Extract the (X, Y) coordinate from the center of the cell holding the provided text.  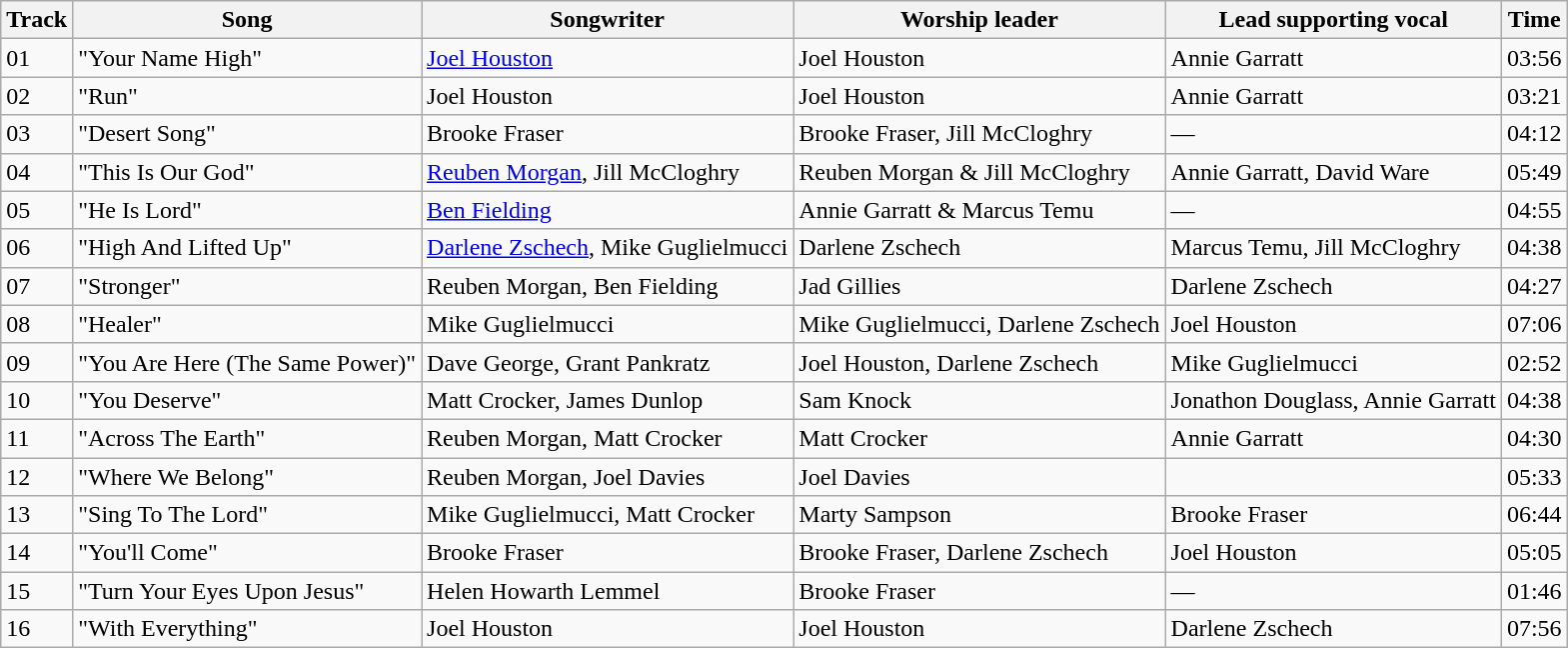
04 (37, 172)
"He Is Lord" (248, 210)
03:56 (1534, 58)
"Healer" (248, 324)
01 (37, 58)
05:49 (1534, 172)
"Where We Belong" (248, 477)
Dave George, Grant Pankratz (608, 362)
05:33 (1534, 477)
12 (37, 477)
06 (37, 248)
Track (37, 20)
Darlene Zschech, Mike Guglielmucci (608, 248)
"You Deserve" (248, 400)
Annie Garratt, David Ware (1333, 172)
04:30 (1534, 438)
"Run" (248, 96)
07 (37, 286)
Reuben Morgan, Matt Crocker (608, 438)
Joel Davies (979, 477)
07:56 (1534, 629)
"Sing To The Lord" (248, 515)
Matt Crocker, James Dunlop (608, 400)
03:21 (1534, 96)
Lead supporting vocal (1333, 20)
14 (37, 553)
Reuben Morgan, Jill McCloghry (608, 172)
04:55 (1534, 210)
Song (248, 20)
Joel Houston, Darlene Zschech (979, 362)
07:06 (1534, 324)
11 (37, 438)
02 (37, 96)
Matt Crocker (979, 438)
Sam Knock (979, 400)
"Desert Song" (248, 134)
"You'll Come" (248, 553)
Brooke Fraser, Darlene Zschech (979, 553)
04:27 (1534, 286)
Mike Guglielmucci, Matt Crocker (608, 515)
"This Is Our God" (248, 172)
Worship leader (979, 20)
15 (37, 591)
10 (37, 400)
Helen Howarth Lemmel (608, 591)
Reuben Morgan, Ben Fielding (608, 286)
Marcus Temu, Jill McCloghry (1333, 248)
"High And Lifted Up" (248, 248)
Mike Guglielmucci, Darlene Zschech (979, 324)
Jad Gillies (979, 286)
03 (37, 134)
05 (37, 210)
"Your Name High" (248, 58)
13 (37, 515)
08 (37, 324)
06:44 (1534, 515)
Time (1534, 20)
Reuben Morgan, Joel Davies (608, 477)
16 (37, 629)
"With Everything" (248, 629)
Annie Garratt & Marcus Temu (979, 210)
04:12 (1534, 134)
Ben Fielding (608, 210)
"You Are Here (The Same Power)" (248, 362)
"Stronger" (248, 286)
Jonathon Douglass, Annie Garratt (1333, 400)
Reuben Morgan & Jill McCloghry (979, 172)
Songwriter (608, 20)
Brooke Fraser, Jill McCloghry (979, 134)
"Across The Earth" (248, 438)
Marty Sampson (979, 515)
01:46 (1534, 591)
02:52 (1534, 362)
09 (37, 362)
"Turn Your Eyes Upon Jesus" (248, 591)
05:05 (1534, 553)
